Capture the cell that displays the provided text and extract its (x, y) central coordinate. 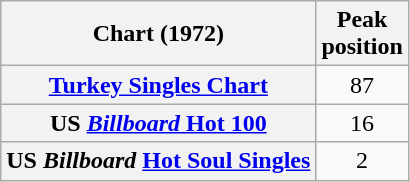
US Billboard Hot 100 (158, 123)
Chart (1972) (158, 34)
Peakposition (362, 34)
US Billboard Hot Soul Singles (158, 161)
Turkey Singles Chart (158, 85)
2 (362, 161)
87 (362, 85)
16 (362, 123)
